Detect which cell encompasses the target text, then output its [X, Y] center coordinate. 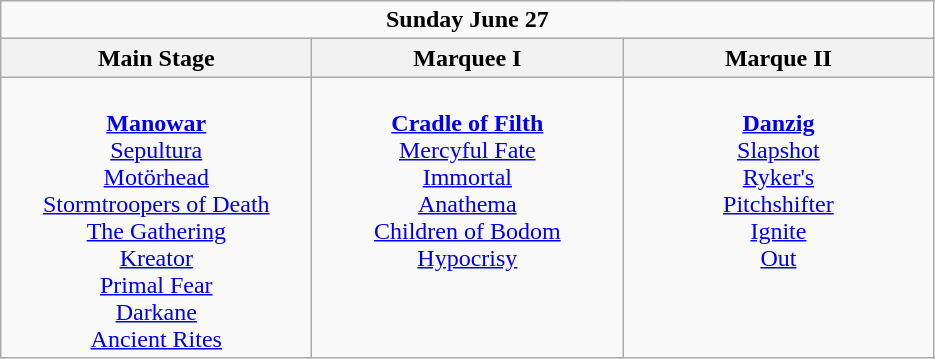
Manowar Sepultura Motörhead Stormtroopers of Death The Gathering Kreator Primal Fear Darkane Ancient Rites [156, 218]
Danzig Slapshot Ryker's Pitchshifter Ignite Out [778, 218]
Main Stage [156, 58]
Cradle of Filth Mercyful Fate Immortal Anathema Children of Bodom Hypocrisy [468, 218]
Sunday June 27 [468, 20]
Marque II [778, 58]
Marquee I [468, 58]
